Return the [X, Y] coordinate for the center point of the cell that contains the specified text.  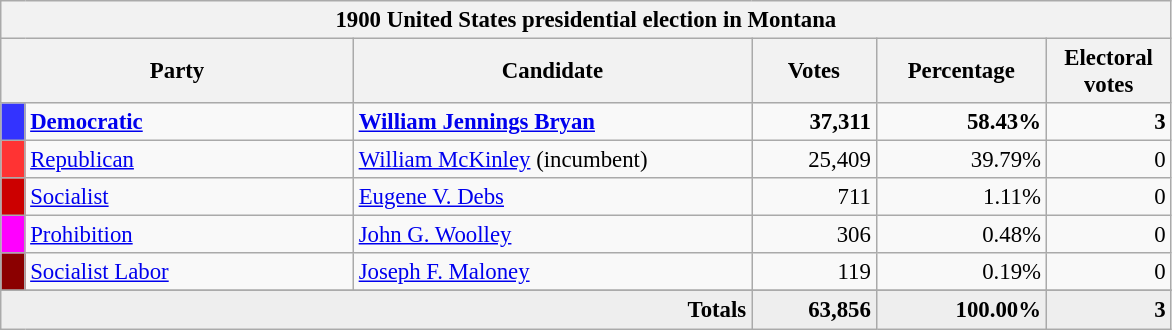
25,409 [814, 160]
Electoral votes [1108, 72]
1900 United States presidential election in Montana [586, 20]
Republican [189, 160]
711 [814, 197]
John G. Woolley [552, 235]
100.00% [961, 310]
119 [814, 273]
1.11% [961, 197]
Totals [376, 310]
39.79% [961, 160]
Percentage [961, 72]
Socialist Labor [189, 273]
Socialist [189, 197]
0.19% [961, 273]
Candidate [552, 72]
William Jennings Bryan [552, 122]
Party [178, 72]
Joseph F. Maloney [552, 273]
37,311 [814, 122]
63,856 [814, 310]
58.43% [961, 122]
306 [814, 235]
Democratic [189, 122]
0.48% [961, 235]
William McKinley (incumbent) [552, 160]
Prohibition [189, 235]
Eugene V. Debs [552, 197]
Votes [814, 72]
